For the text-containing cell, return its midpoint in [x, y] coordinate format. 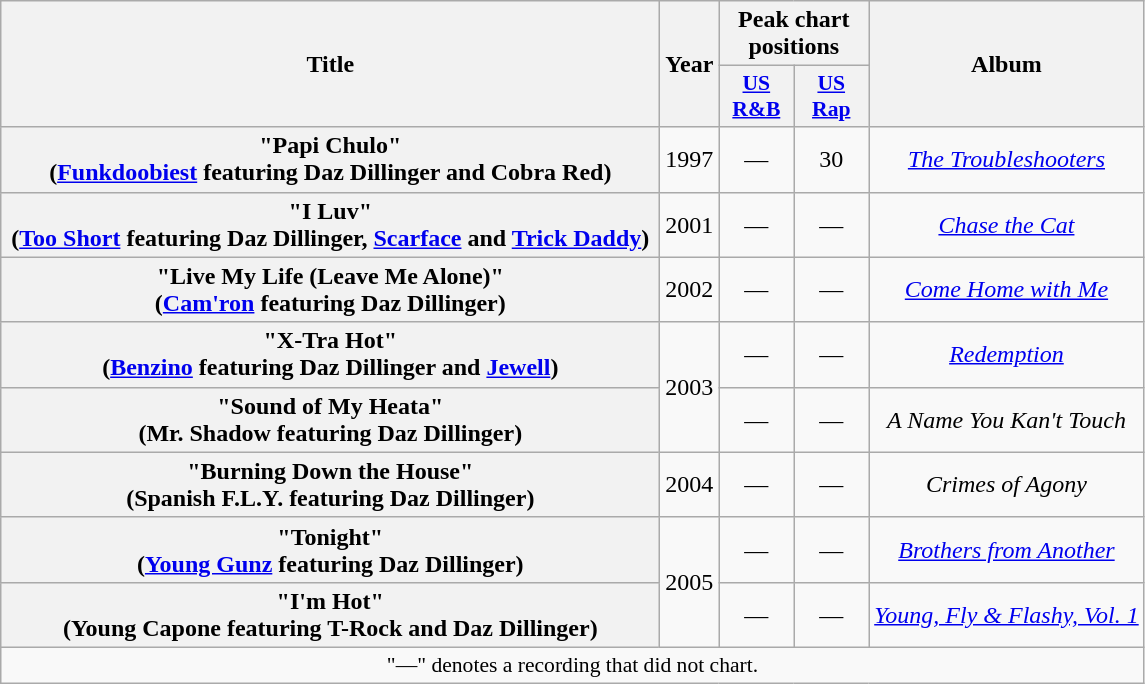
Crimes of Agony [1007, 484]
"Burning Down the House"(Spanish F.L.Y. featuring Daz Dillinger) [330, 484]
"I'm Hot"(Young Capone featuring T-Rock and Daz Dillinger) [330, 614]
2001 [690, 224]
2003 [690, 387]
Young, Fly & Flashy, Vol. 1 [1007, 614]
Peak chart positions [794, 34]
"Live My Life (Leave Me Alone)"(Cam'ron featuring Daz Dillinger) [330, 290]
"Tonight"(Young Gunz featuring Daz Dillinger) [330, 550]
Title [330, 64]
"X-Tra Hot"(Benzino featuring Daz Dillinger and Jewell) [330, 354]
Brothers from Another [1007, 550]
Redemption [1007, 354]
2002 [690, 290]
"—" denotes a recording that did not chart. [572, 665]
2005 [690, 582]
Come Home with Me [1007, 290]
A Name You Kan't Touch [1007, 420]
"Sound of My Heata"(Mr. Shadow featuring Daz Dillinger) [330, 420]
1997 [690, 160]
US R&B [756, 96]
US Rap [832, 96]
Chase the Cat [1007, 224]
"I Luv"(Too Short featuring Daz Dillinger, Scarface and Trick Daddy) [330, 224]
2004 [690, 484]
Year [690, 64]
The Troubleshooters [1007, 160]
"Papi Chulo"(Funkdoobiest featuring Daz Dillinger and Cobra Red) [330, 160]
Album [1007, 64]
30 [832, 160]
